Output the (X, Y) coordinate of the center of the cell containing the given text.  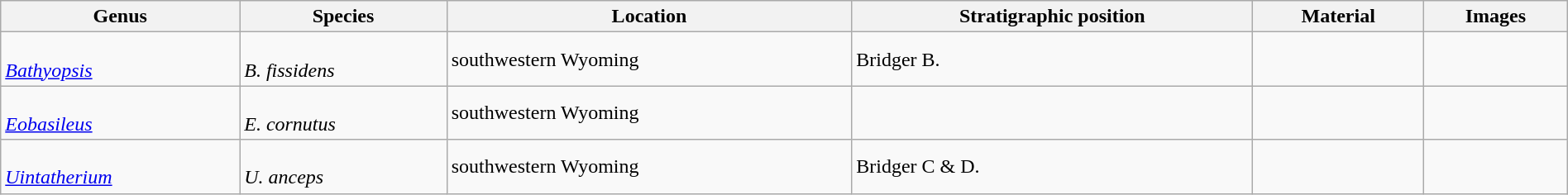
Bathyopsis (121, 59)
U. anceps (344, 167)
Genus (121, 17)
E. cornutus (344, 112)
Material (1338, 17)
Location (648, 17)
Bridger C & D. (1052, 167)
Uintatherium (121, 167)
Bridger B. (1052, 59)
Species (344, 17)
Eobasileus (121, 112)
B. fissidens (344, 59)
Stratigraphic position (1052, 17)
Images (1495, 17)
